Find where the given text appears and provide that cell's center as (x, y) coordinate. 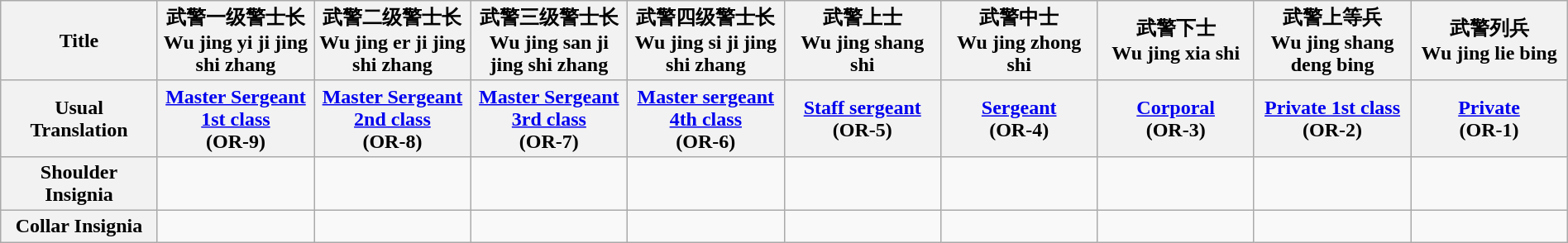
Sergeant(OR-4) (1019, 118)
武警一级警士长 Wu jing yi ji jing shi zhang (235, 41)
武警下士 Wu jing xia shi (1176, 41)
武警中士 Wu jing zhong shi (1019, 41)
武警上士 Wu jing shang shi (862, 41)
武警二级警士长 Wu jing er ji jing shi zhang (392, 41)
Shoulder Insignia (79, 183)
Corporal(OR-3) (1176, 118)
武警三级警士长 Wu jing san ji jing shi zhang (549, 41)
Usual Translation (79, 118)
Master Sergeant 1st class(OR-9) (235, 118)
武警四级警士长 Wu jing si ji jing shi zhang (706, 41)
Staff sergeant(OR-5) (862, 118)
武警列兵 Wu jing lie bing (1489, 41)
Master Sergeant 2nd class(OR-8) (392, 118)
Master sergeant 4th class(OR-6) (706, 118)
武警上等兵 Wu jing shang deng bing (1331, 41)
Private(OR-1) (1489, 118)
Title (79, 41)
Private 1st class(OR-2) (1331, 118)
Collar Insignia (79, 226)
Master Sergeant 3rd class(OR-7) (549, 118)
